Pinpoint the cell where the given text exists, returning its (x, y) midpoint coordinate. 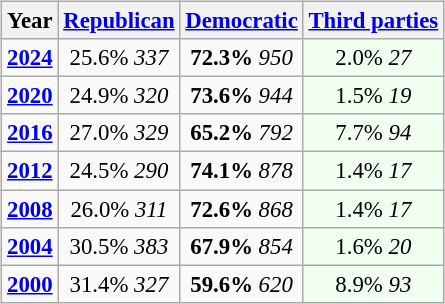
2000 (30, 284)
Republican (119, 21)
65.2% 792 (242, 133)
72.6% 868 (242, 209)
2008 (30, 209)
8.9% 93 (373, 284)
25.6% 337 (119, 58)
24.5% 290 (119, 171)
24.9% 320 (119, 96)
27.0% 329 (119, 133)
Third parties (373, 21)
59.6% 620 (242, 284)
31.4% 327 (119, 284)
Year (30, 21)
72.3% 950 (242, 58)
26.0% 311 (119, 209)
2020 (30, 96)
73.6% 944 (242, 96)
7.7% 94 (373, 133)
74.1% 878 (242, 171)
2016 (30, 133)
1.5% 19 (373, 96)
30.5% 383 (119, 246)
2004 (30, 246)
1.6% 20 (373, 246)
Democratic (242, 21)
67.9% 854 (242, 246)
2012 (30, 171)
2024 (30, 58)
2.0% 27 (373, 58)
